Capture the cell that displays the provided text and extract its [X, Y] central coordinate. 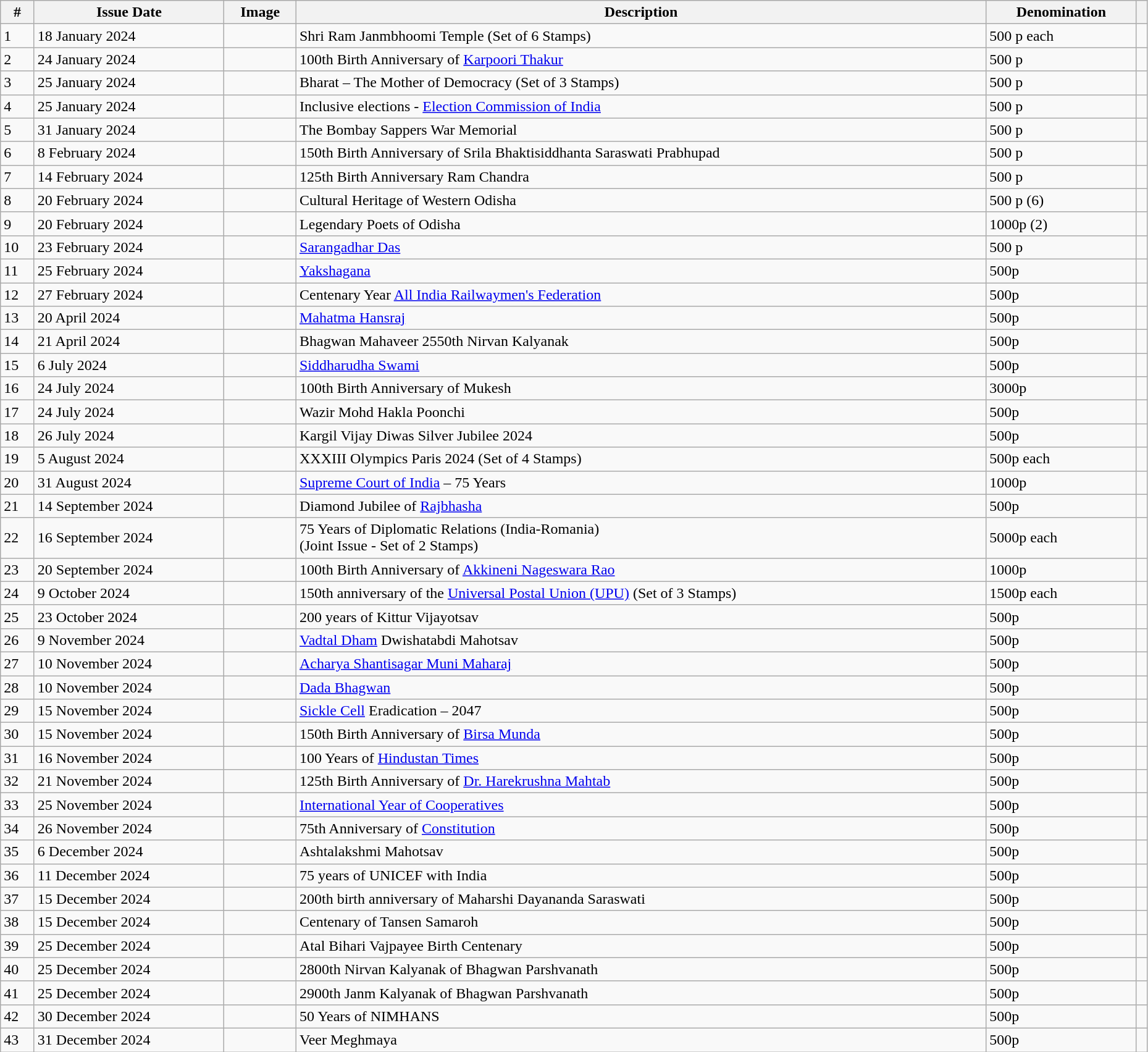
8 February 2024 [129, 153]
Sarangadhar Das [641, 247]
33 [17, 805]
32 [17, 781]
150th Birth Anniversary of Birsa Munda [641, 734]
20 September 2024 [129, 570]
# [17, 12]
6 [17, 153]
28 [17, 688]
Image [261, 12]
1500p each [1061, 593]
31 [17, 758]
2800th Nirvan Kalyanak of Bhagwan Parshvanath [641, 969]
31 December 2024 [129, 1040]
9 November 2024 [129, 640]
75 years of UNICEF with India [641, 875]
Veer Meghmaya [641, 1040]
13 [17, 318]
14 September 2024 [129, 506]
3 [17, 83]
6 December 2024 [129, 852]
34 [17, 828]
International Year of Cooperatives [641, 805]
29 [17, 711]
200th birth anniversary of Maharshi Dayananda Saraswati [641, 899]
24 [17, 593]
Description [641, 12]
50 Years of NIMHANS [641, 1016]
Centenary of Tansen Samaroh [641, 922]
25 February 2024 [129, 271]
XXXIII Olympics Paris 2024 (Set of 4 Stamps) [641, 459]
14 February 2024 [129, 177]
100th Birth Anniversary of Karpoori Thakur [641, 59]
Vadtal Dham Dwishatabdi Mahotsav [641, 640]
9 October 2024 [129, 593]
23 [17, 570]
Bharat – The Mother of Democracy (Set of 3 Stamps) [641, 83]
23 October 2024 [129, 616]
Inclusive elections - Election Commission of India [641, 106]
2 [17, 59]
500p each [1061, 459]
31 January 2024 [129, 130]
8 [17, 200]
125th Birth Anniversary Ram Chandra [641, 177]
Denomination [1061, 12]
Mahatma Hansraj [641, 318]
10 [17, 247]
30 [17, 734]
24 January 2024 [129, 59]
Atal Bihari Vajpayee Birth Centenary [641, 946]
5 August 2024 [129, 459]
4 [17, 106]
3000p [1061, 389]
75 Years of Diplomatic Relations (India-Romania) (Joint Issue - Set of 2 Stamps) [641, 537]
2900th Janm Kalyanak of Bhagwan Parshvanath [641, 993]
5 [17, 130]
26 July 2024 [129, 436]
18 January 2024 [129, 36]
19 [17, 459]
22 [17, 537]
18 [17, 436]
40 [17, 969]
9 [17, 224]
Wazir Mohd Hakla Poonchi [641, 412]
100th Birth Anniversary of Mukesh [641, 389]
25 November 2024 [129, 805]
Shri Ram Janmbhoomi Temple (Set of 6 Stamps) [641, 36]
1000p (2) [1061, 224]
The Bombay Sappers War Memorial [641, 130]
Ashtalakshmi Mahotsav [641, 852]
1 [17, 36]
21 April 2024 [129, 342]
200 years of Kittur Vijayotsav [641, 616]
500 p (6) [1061, 200]
27 [17, 663]
Yakshagana [641, 271]
Diamond Jubilee of Rajbhasha [641, 506]
Supreme Court of India – 75 Years [641, 482]
16 [17, 389]
125th Birth Anniversary of Dr. Harekrushna Mahtab [641, 781]
39 [17, 946]
Centenary Year All India Railwaymen's Federation [641, 295]
Cultural Heritage of Western Odisha [641, 200]
11 December 2024 [129, 875]
36 [17, 875]
42 [17, 1016]
26 [17, 640]
43 [17, 1040]
100 Years of Hindustan Times [641, 758]
20 [17, 482]
25 [17, 616]
7 [17, 177]
21 November 2024 [129, 781]
14 [17, 342]
15 [17, 365]
21 [17, 506]
Dada Bhagwan [641, 688]
500 p each [1061, 36]
27 February 2024 [129, 295]
12 [17, 295]
Siddharudha Swami [641, 365]
20 April 2024 [129, 318]
11 [17, 271]
Legendary Poets of Odisha [641, 224]
41 [17, 993]
35 [17, 852]
6 July 2024 [129, 365]
38 [17, 922]
23 February 2024 [129, 247]
100th Birth Anniversary of Akkineni Nageswara Rao [641, 570]
Kargil Vijay Diwas Silver Jubilee 2024 [641, 436]
30 December 2024 [129, 1016]
Bhagwan Mahaveer 2550th Nirvan Kalyanak [641, 342]
37 [17, 899]
Issue Date [129, 12]
75th Anniversary of Constitution [641, 828]
16 November 2024 [129, 758]
31 August 2024 [129, 482]
16 September 2024 [129, 537]
26 November 2024 [129, 828]
Acharya Shantisagar Muni Maharaj [641, 663]
150th Birth Anniversary of Srila Bhaktisiddhanta Saraswati Prabhupad [641, 153]
17 [17, 412]
150th anniversary of the Universal Postal Union (UPU) (Set of 3 Stamps) [641, 593]
5000p each [1061, 537]
Sickle Cell Eradication – 2047 [641, 711]
